Capture the cell that displays the provided text and extract its (X, Y) central coordinate. 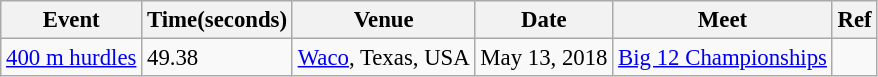
Waco, Texas, USA (384, 58)
Venue (384, 20)
May 13, 2018 (544, 58)
Meet (722, 20)
49.38 (218, 58)
Time(seconds) (218, 20)
Date (544, 20)
Big 12 Championships (722, 58)
400 m hurdles (72, 58)
Event (72, 20)
Ref (854, 20)
